Capture the cell that displays the provided text and extract its (X, Y) central coordinate. 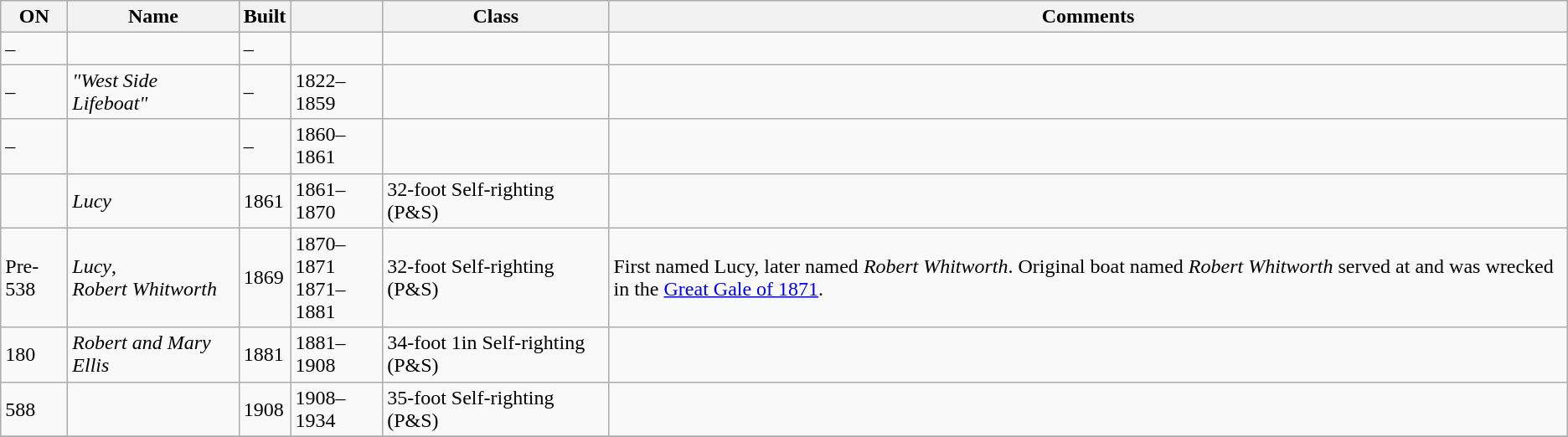
1860–1861 (337, 146)
1869 (265, 278)
1881–1908 (337, 355)
1881 (265, 355)
180 (34, 355)
Lucy,Robert Whitworth (153, 278)
1908 (265, 409)
34-foot 1in Self-righting (P&S) (496, 355)
Built (265, 17)
1908–1934 (337, 409)
35-foot Self-righting (P&S) (496, 409)
1861 (265, 201)
Name (153, 17)
Lucy (153, 201)
Comments (1088, 17)
"West Side Lifeboat" (153, 92)
Class (496, 17)
1870–18711871–1881 (337, 278)
588 (34, 409)
First named Lucy, later named Robert Whitworth. Original boat named Robert Whitworth served at and was wrecked in the Great Gale of 1871. (1088, 278)
Robert and Mary Ellis (153, 355)
Pre-538 (34, 278)
1822–1859 (337, 92)
1861–1870 (337, 201)
ON (34, 17)
